Find where the given text appears and provide that cell's center as [x, y] coordinate. 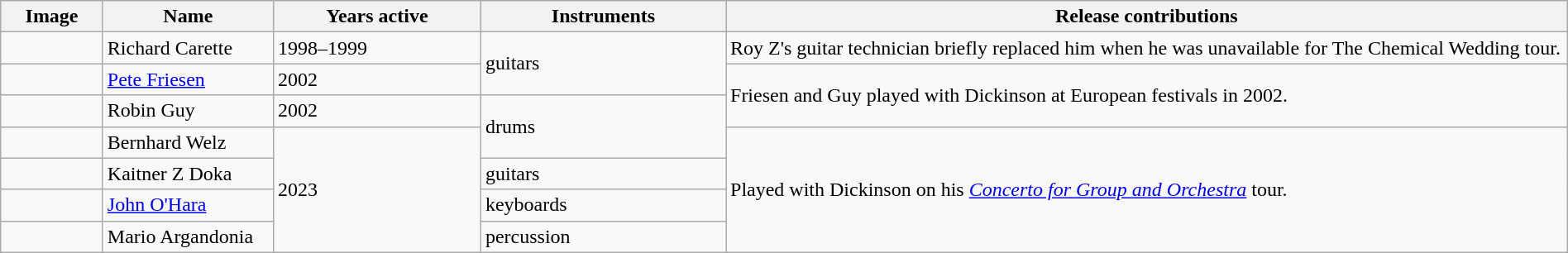
Robin Guy [188, 111]
Image [52, 17]
1998–1999 [377, 48]
Pete Friesen [188, 79]
2023 [377, 189]
Bernhard Welz [188, 142]
Mario Argandonia [188, 236]
drums [603, 126]
keyboards [603, 205]
Friesen and Guy played with Dickinson at European festivals in 2002. [1147, 95]
Roy Z's guitar technician briefly replaced him when he was unavailable for The Chemical Wedding tour. [1147, 48]
John O'Hara [188, 205]
percussion [603, 236]
Played with Dickinson on his Concerto for Group and Orchestra tour. [1147, 189]
Richard Carette [188, 48]
Years active [377, 17]
Name [188, 17]
Kaitner Z Doka [188, 174]
Release contributions [1147, 17]
Instruments [603, 17]
